Capture the cell that displays the provided text and extract its (X, Y) central coordinate. 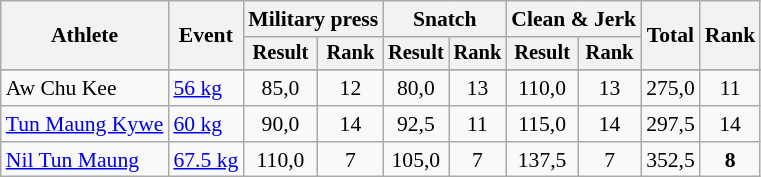
90,0 (280, 124)
Clean & Jerk (574, 19)
Aw Chu Kee (85, 88)
Event (206, 36)
115,0 (542, 124)
80,0 (416, 88)
Total (670, 36)
92,5 (416, 124)
60 kg (206, 124)
56 kg (206, 88)
12 (350, 88)
297,5 (670, 124)
110,0 (542, 88)
85,0 (280, 88)
275,0 (670, 88)
Athlete (85, 36)
Snatch (444, 19)
Military press (313, 19)
Tun Maung Kywe (85, 124)
